Identify which cell holds the provided text, then report its (X, Y) central coordinate. 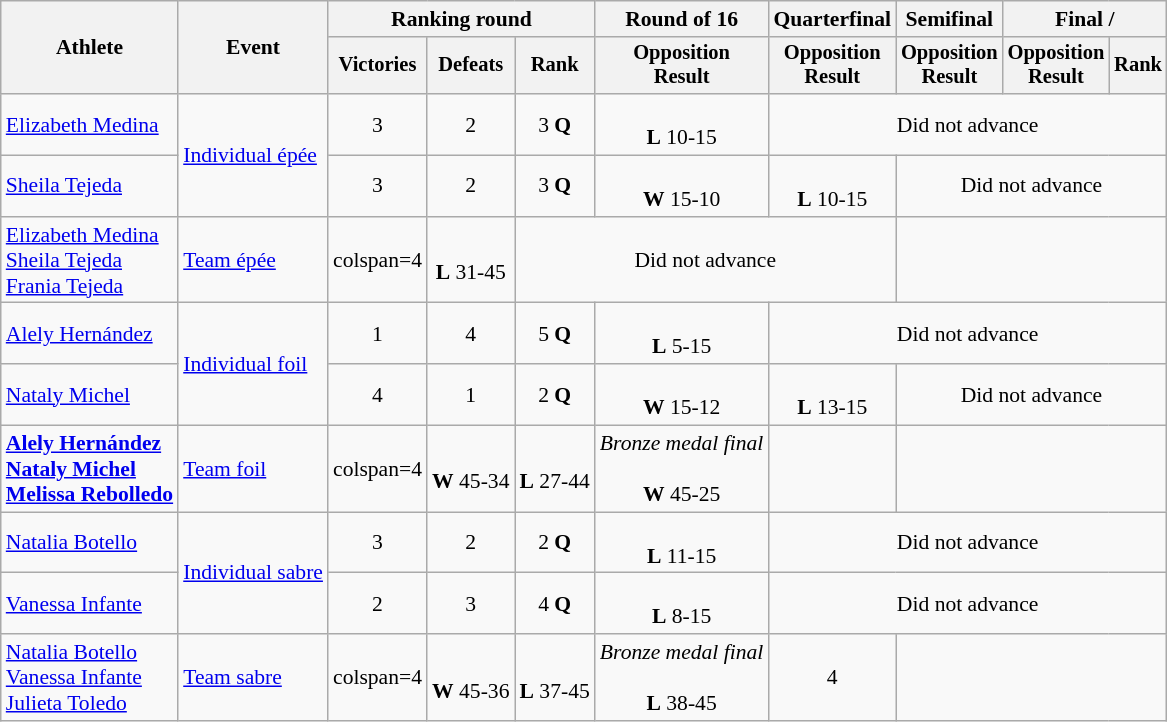
W 15-12 (682, 394)
Round of 16 (682, 19)
Elizabeth MedinaSheila TejedaFrania Tejeda (90, 260)
Semifinal (950, 19)
L 27-44 (554, 470)
Defeats (470, 66)
Natalia Botello (90, 542)
Elizabeth Medina (90, 124)
Sheila Tejeda (90, 186)
Alely Hernández (90, 334)
Alely HernándezNataly MichelMelissa Rebolledo (90, 470)
Vanessa Infante (90, 604)
L 37-45 (554, 678)
L 31-45 (470, 260)
Victories (378, 66)
L 8-15 (682, 604)
Bronze medal finalW 45-25 (682, 470)
Individual sabre (253, 573)
Individual foil (253, 364)
Final / (1085, 19)
L 5-15 (682, 334)
Quarterfinal (832, 19)
W 45-36 (470, 678)
Athlete (90, 48)
Event (253, 48)
Bronze medal finalL 38-45 (682, 678)
4 Q (554, 604)
Team foil (253, 470)
5 Q (554, 334)
L 11-15 (682, 542)
W 15-10 (682, 186)
Individual épée (253, 155)
Team épée (253, 260)
Ranking round (462, 19)
W 45-34 (470, 470)
L 13-15 (832, 394)
Nataly Michel (90, 394)
Natalia BotelloVanessa InfanteJulieta Toledo (90, 678)
Team sabre (253, 678)
